Find where the given text appears and provide that cell's center as (x, y) coordinate. 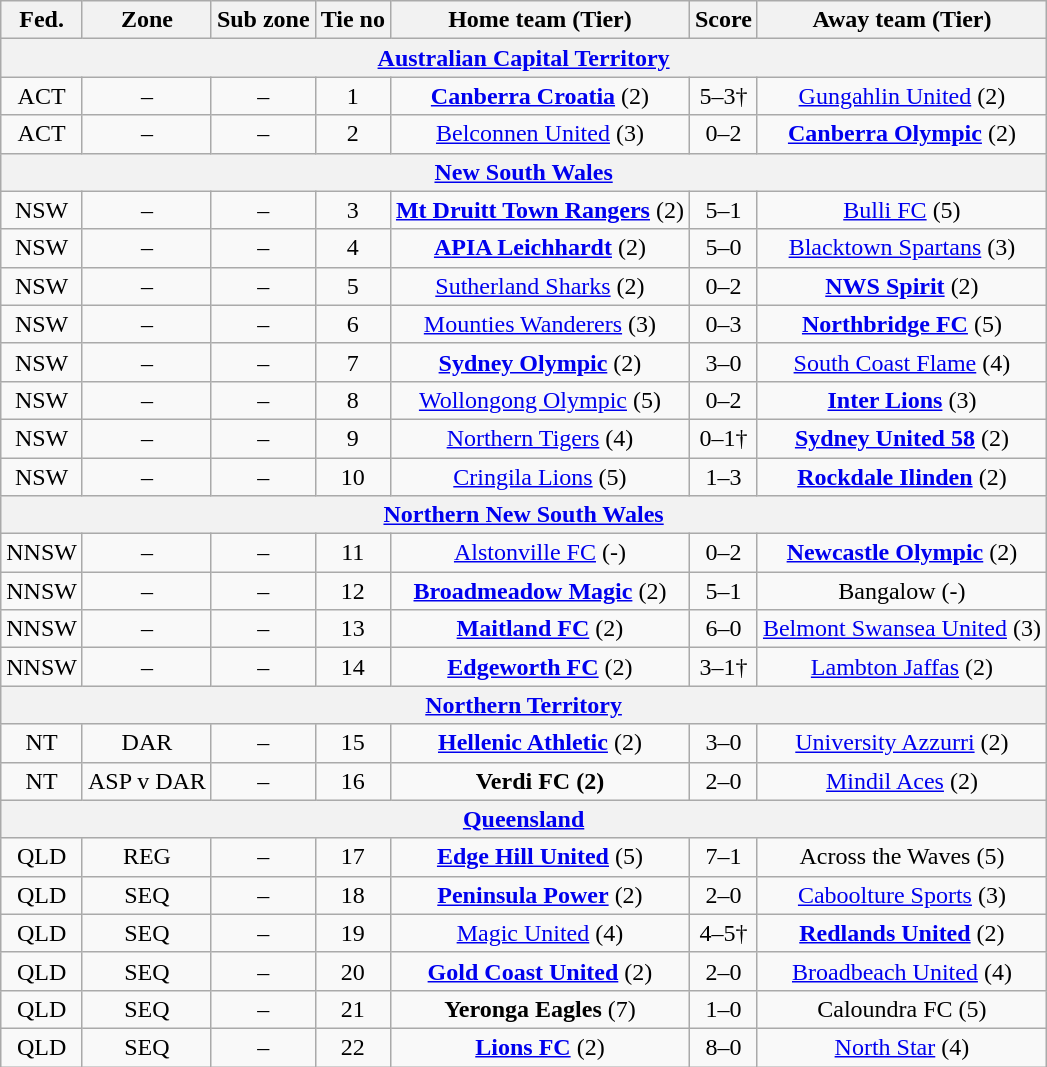
Zone (146, 20)
Sydney Olympic (2) (540, 362)
Edgeworth FC (2) (540, 667)
19 (352, 933)
22 (352, 1047)
5–0 (723, 248)
0–1† (723, 438)
5 (352, 286)
ASP v DAR (146, 781)
1–0 (723, 1009)
Score (723, 20)
Sub zone (263, 20)
8–0 (723, 1047)
8 (352, 400)
18 (352, 895)
Away team (Tier) (902, 20)
South Coast Flame (4) (902, 362)
Yeronga Eagles (7) (540, 1009)
15 (352, 743)
Edge Hill United (5) (540, 857)
13 (352, 629)
Mounties Wanderers (3) (540, 324)
3 (352, 210)
Canberra Olympic (2) (902, 134)
3–1† (723, 667)
14 (352, 667)
Home team (Tier) (540, 20)
University Azzurri (2) (902, 743)
2 (352, 134)
7–1 (723, 857)
Rockdale Ilinden (2) (902, 477)
NWS Spirit (2) (902, 286)
Broadbeach United (4) (902, 971)
Across the Waves (5) (902, 857)
1–3 (723, 477)
20 (352, 971)
Canberra Croatia (2) (540, 96)
Lambton Jaffas (2) (902, 667)
4 (352, 248)
Hellenic Athletic (2) (540, 743)
Tie no (352, 20)
Verdi FC (2) (540, 781)
16 (352, 781)
6–0 (723, 629)
Fed. (42, 20)
Inter Lions (3) (902, 400)
New South Wales (524, 172)
North Star (4) (902, 1047)
Mindil Aces (2) (902, 781)
Magic United (4) (540, 933)
Northern New South Wales (524, 515)
Redlands United (2) (902, 933)
Caboolture Sports (3) (902, 895)
Lions FC (2) (540, 1047)
Alstonville FC (-) (540, 553)
4–5† (723, 933)
Northern Tigers (4) (540, 438)
Bangalow (-) (902, 591)
12 (352, 591)
Gungahlin United (2) (902, 96)
Bulli FC (5) (902, 210)
Northern Territory (524, 705)
Sutherland Sharks (2) (540, 286)
Maitland FC (2) (540, 629)
Sydney United 58 (2) (902, 438)
10 (352, 477)
0–3 (723, 324)
1 (352, 96)
Wollongong Olympic (5) (540, 400)
Blacktown Spartans (3) (902, 248)
APIA Leichhardt (2) (540, 248)
Broadmeadow Magic (2) (540, 591)
7 (352, 362)
Belmont Swansea United (3) (902, 629)
Caloundra FC (5) (902, 1009)
Northbridge FC (5) (902, 324)
9 (352, 438)
21 (352, 1009)
Mt Druitt Town Rangers (2) (540, 210)
6 (352, 324)
Belconnen United (3) (540, 134)
Newcastle Olympic (2) (902, 553)
Gold Coast United (2) (540, 971)
Peninsula Power (2) (540, 895)
Cringila Lions (5) (540, 477)
11 (352, 553)
Australian Capital Territory (524, 58)
Queensland (524, 819)
5–3† (723, 96)
17 (352, 857)
REG (146, 857)
DAR (146, 743)
